Return (X, Y) of the center of cell containing provided text 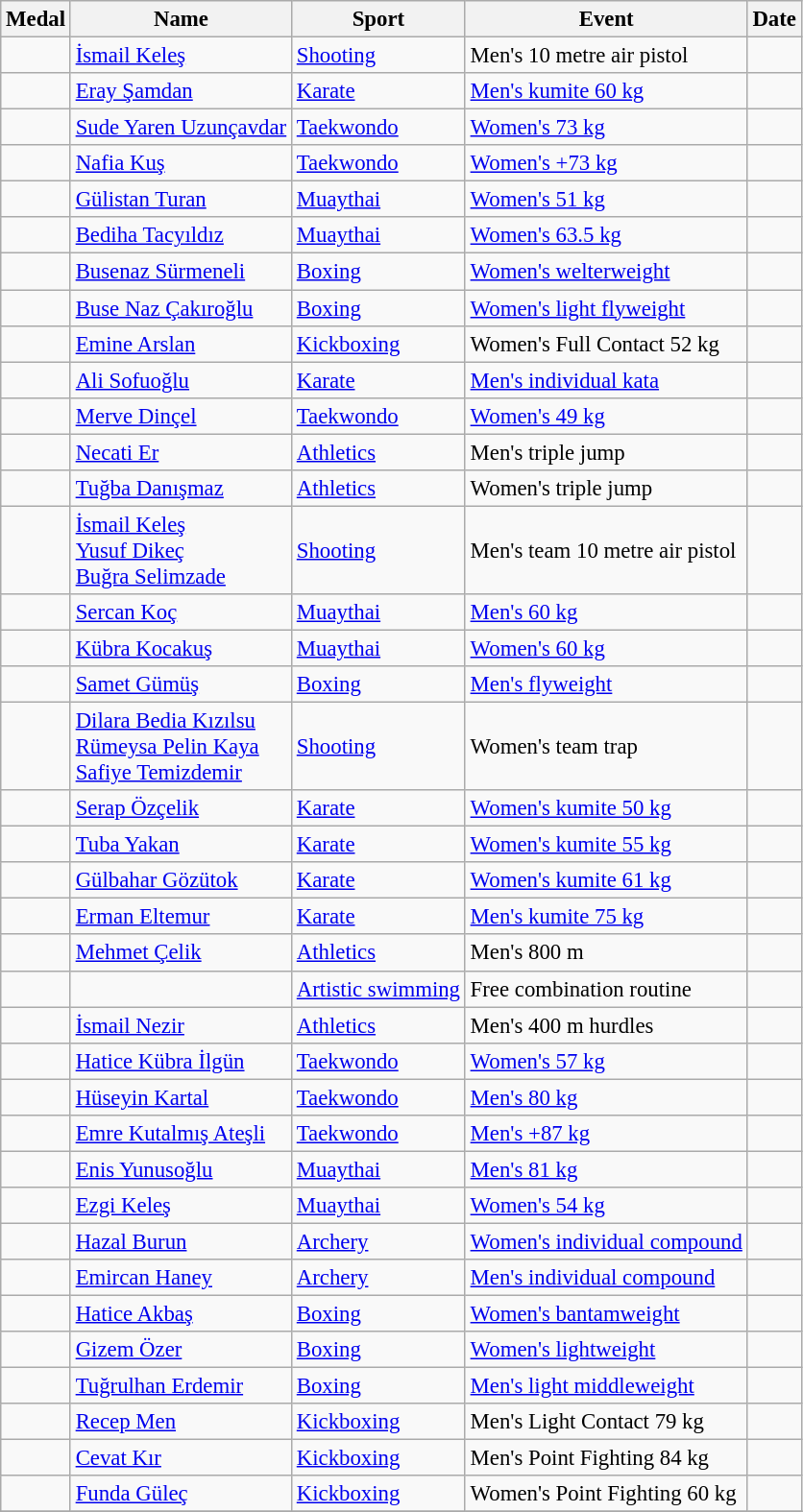
Women's kumite 55 kg (606, 845)
Emircan Haney (181, 1278)
Cevat Kır (181, 1458)
Serap Özçelik (181, 808)
Bediha Tacyıldız (181, 235)
Men's light middleweight (606, 1386)
Tuğba Danışmaz (181, 489)
Nafia Kuş (181, 163)
Men's 80 kg (606, 1097)
Men's 10 metre air pistol (606, 56)
Women's 57 kg (606, 1061)
İsmail Nezir (181, 1025)
Men's +87 kg (606, 1134)
Samet Gümüş (181, 684)
Emine Arslan (181, 344)
Women's lightweight (606, 1350)
Erman Eltemur (181, 917)
Buse Naz Çakıroğlu (181, 308)
Men's flyweight (606, 684)
Hatice Akbaş (181, 1314)
Sude Yaren Uzunçavdar (181, 128)
Women's 60 kg (606, 648)
Tuğrulhan Erdemir (181, 1386)
Women's light flyweight (606, 308)
Name (181, 19)
Necati Er (181, 452)
Artistic swimming (378, 989)
Emre Kutalmış Ateşli (181, 1134)
Men's 400 m hurdles (606, 1025)
Women's kumite 50 kg (606, 808)
Men's team 10 metre air pistol (606, 550)
Women's Full Contact 52 kg (606, 344)
Dilara Bedia KızılsuRümeysa Pelin KayaSafiye Temizdemir (181, 747)
Eray Şamdan (181, 91)
Men's Point Fighting 84 kg (606, 1458)
Women's 54 kg (606, 1206)
İsmail Keleş (181, 56)
Women's team trap (606, 747)
Ezgi Keleş (181, 1206)
Enis Yunusoğlu (181, 1169)
Sport (378, 19)
İsmail KeleşYusuf DikeçBuğra Selimzade (181, 550)
Tuba Yakan (181, 845)
Women's individual compound (606, 1241)
Kübra Kocakuş (181, 648)
Men's individual kata (606, 380)
Free combination routine (606, 989)
Merve Dinçel (181, 416)
Gülbahar Gözütok (181, 880)
Women's +73 kg (606, 163)
Event (606, 19)
Men's individual compound (606, 1278)
Men's 60 kg (606, 612)
Hatice Kübra İlgün (181, 1061)
Women's triple jump (606, 489)
Women's 73 kg (606, 128)
Sercan Koç (181, 612)
Date (774, 19)
Medal (36, 19)
Gülistan Turan (181, 200)
Men's Light Contact 79 kg (606, 1422)
Men's kumite 75 kg (606, 917)
Women's 63.5 kg (606, 235)
Hüseyin Kartal (181, 1097)
Ali Sofuoğlu (181, 380)
Busenaz Sürmeneli (181, 272)
Hazal Burun (181, 1241)
Recep Men (181, 1422)
Men's 800 m (606, 953)
Mehmet Çelik (181, 953)
Gizem Özer (181, 1350)
Men's triple jump (606, 452)
Women's kumite 61 kg (606, 880)
Men's kumite 60 kg (606, 91)
Women's 51 kg (606, 200)
Women's bantamweight (606, 1314)
Men's 81 kg (606, 1169)
Women's 49 kg (606, 416)
Women's welterweight (606, 272)
